Find where the given text appears and provide that cell's center as (x, y) coordinate. 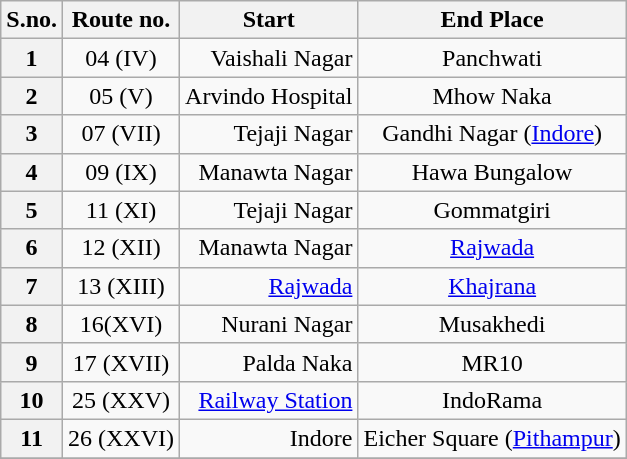
11 (32, 438)
3 (32, 134)
Hawa Bungalow (492, 172)
7 (32, 286)
07 (VII) (122, 134)
End Place (492, 20)
Khajrana (492, 286)
8 (32, 324)
17 (XVII) (122, 362)
Panchwati (492, 58)
Gandhi Nagar (Indore) (492, 134)
16(XVI) (122, 324)
Indore (269, 438)
12 (XII) (122, 248)
10 (32, 400)
Railway Station (269, 400)
Musakhedi (492, 324)
13 (XIII) (122, 286)
9 (32, 362)
2 (32, 96)
6 (32, 248)
Arvindo Hospital (269, 96)
Palda Naka (269, 362)
09 (IX) (122, 172)
S.no. (32, 20)
Nurani Nagar (269, 324)
Mhow Naka (492, 96)
Eicher Square (Pithampur) (492, 438)
Route no. (122, 20)
4 (32, 172)
Gommatgiri (492, 210)
1 (32, 58)
Start (269, 20)
Vaishali Nagar (269, 58)
25 (XXV) (122, 400)
5 (32, 210)
11 (XI) (122, 210)
26 (XXVI) (122, 438)
IndoRama (492, 400)
04 (IV) (122, 58)
MR10 (492, 362)
05 (V) (122, 96)
